Return (x, y) of the center of cell containing provided text 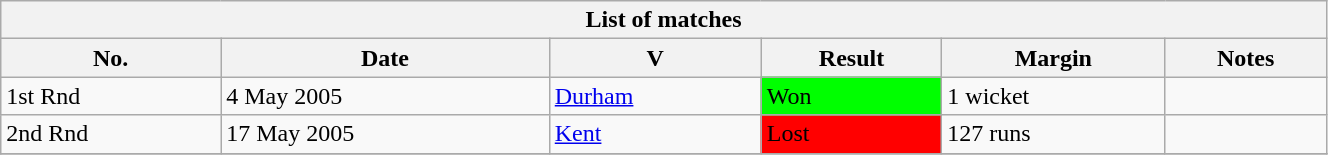
1st Rnd (111, 96)
List of matches (664, 20)
127 runs (1054, 134)
17 May 2005 (386, 134)
Kent (655, 134)
Margin (1054, 58)
Lost (852, 134)
Won (852, 96)
Result (852, 58)
Notes (1246, 58)
1 wicket (1054, 96)
No. (111, 58)
2nd Rnd (111, 134)
Durham (655, 96)
V (655, 58)
4 May 2005 (386, 96)
Date (386, 58)
